Detect which cell encompasses the target text, then output its (x, y) center coordinate. 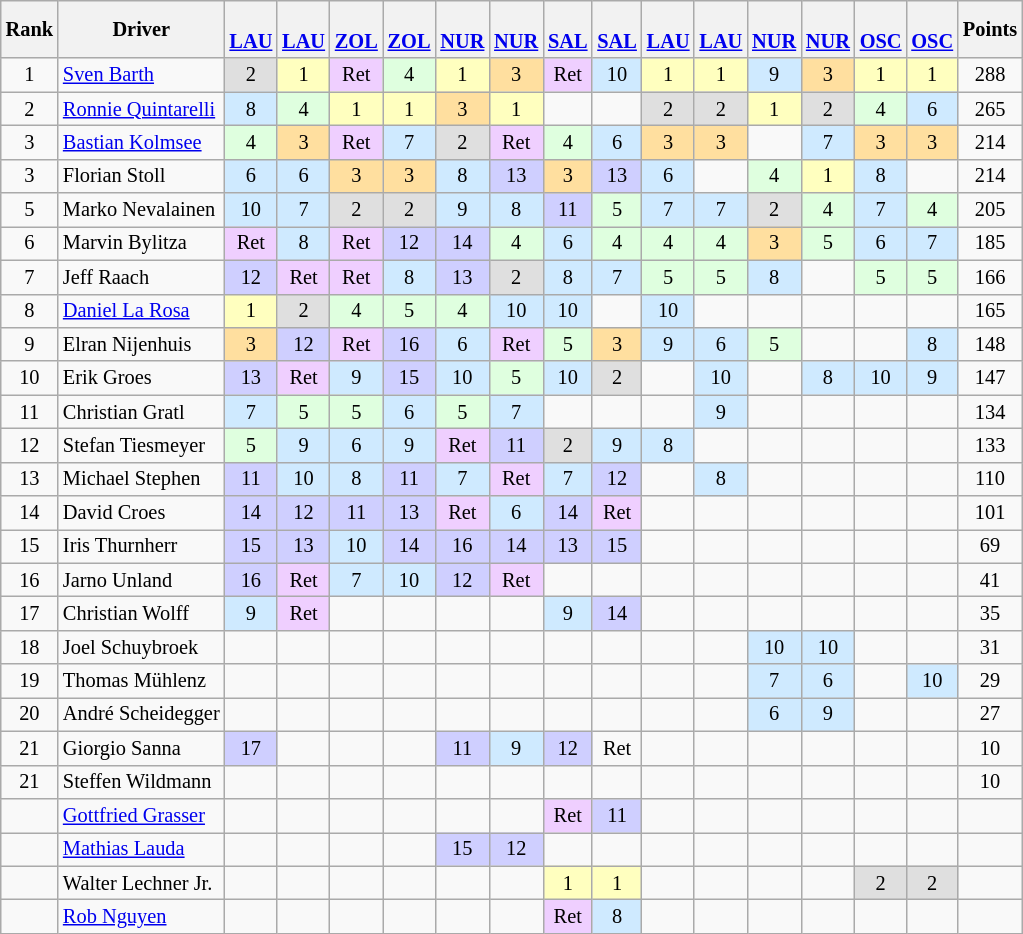
Iris Thurnherr (141, 546)
110 (990, 479)
Stefan Tiesmeyer (141, 445)
David Croes (141, 513)
Steffen Wildmann (141, 782)
134 (990, 412)
Ronnie Quintarelli (141, 109)
20 (30, 714)
27 (990, 714)
Joel Schuybroek (141, 647)
Rob Nguyen (141, 916)
Points (990, 29)
Jeff Raach (141, 277)
Florian Stoll (141, 176)
Walter Lechner Jr. (141, 883)
185 (990, 243)
18 (30, 647)
Mathias Lauda (141, 849)
Christian Wolff (141, 613)
Sven Barth (141, 75)
Thomas Mühlenz (141, 681)
Elran Nijenhuis (141, 344)
31 (990, 647)
Michael Stephen (141, 479)
Daniel La Rosa (141, 311)
133 (990, 445)
Marko Nevalainen (141, 210)
41 (990, 580)
205 (990, 210)
288 (990, 75)
69 (990, 546)
Erik Groes (141, 378)
147 (990, 378)
Rank (30, 29)
165 (990, 311)
Driver (141, 29)
Jarno Unland (141, 580)
148 (990, 344)
19 (30, 681)
Christian Gratl (141, 412)
265 (990, 109)
Giorgio Sanna (141, 748)
Bastian Kolmsee (141, 142)
André Scheidegger (141, 714)
Marvin Bylitza (141, 243)
29 (990, 681)
166 (990, 277)
101 (990, 513)
35 (990, 613)
Gottfried Grasser (141, 815)
